Determine the [X, Y] coordinate at the center of the cell enclosing the given text.  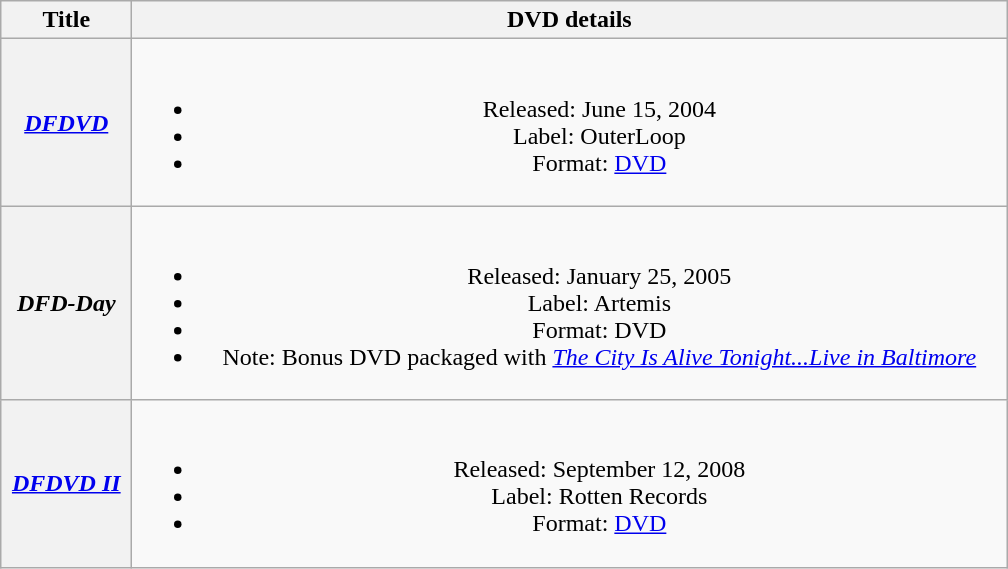
DFDVD II [66, 484]
DVD details [570, 20]
Released: September 12, 2008Label: Rotten RecordsFormat: DVD [570, 484]
DFDVD [66, 122]
Released: January 25, 2005Label: ArtemisFormat: DVDNote: Bonus DVD packaged with The City Is Alive Tonight...Live in Baltimore [570, 303]
Released: June 15, 2004Label: OuterLoopFormat: DVD [570, 122]
DFD-Day [66, 303]
Title [66, 20]
